Identify which cell holds the provided text, then report its (x, y) central coordinate. 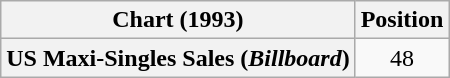
US Maxi-Singles Sales (Billboard) (178, 58)
Chart (1993) (178, 20)
Position (402, 20)
48 (402, 58)
